Find where the given text appears and provide that cell's center as [x, y] coordinate. 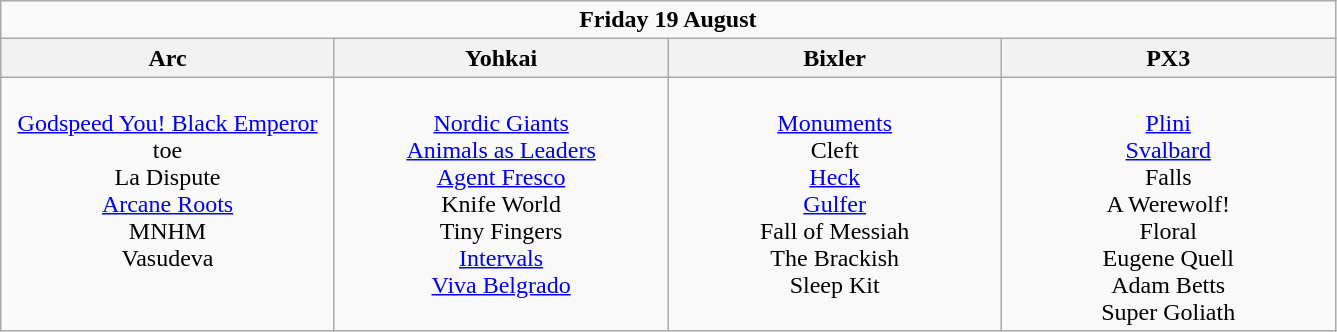
Yohkai [501, 58]
Godspeed You! Black Emperor toe La Dispute Arcane Roots MNHM Vasudeva [168, 204]
PX3 [1168, 58]
Nordic Giants Animals as Leaders Agent Fresco Knife World Tiny Fingers Intervals Viva Belgrado [501, 204]
Monuments Cleft Heck Gulfer Fall of Messiah The Brackish Sleep Kit [835, 204]
Bixler [835, 58]
Plini Svalbard Falls A Werewolf! Floral Eugene Quell Adam Betts Super Goliath [1168, 204]
Arc [168, 58]
Friday 19 August [668, 20]
